Identify which cell holds the provided text, then report its [X, Y] central coordinate. 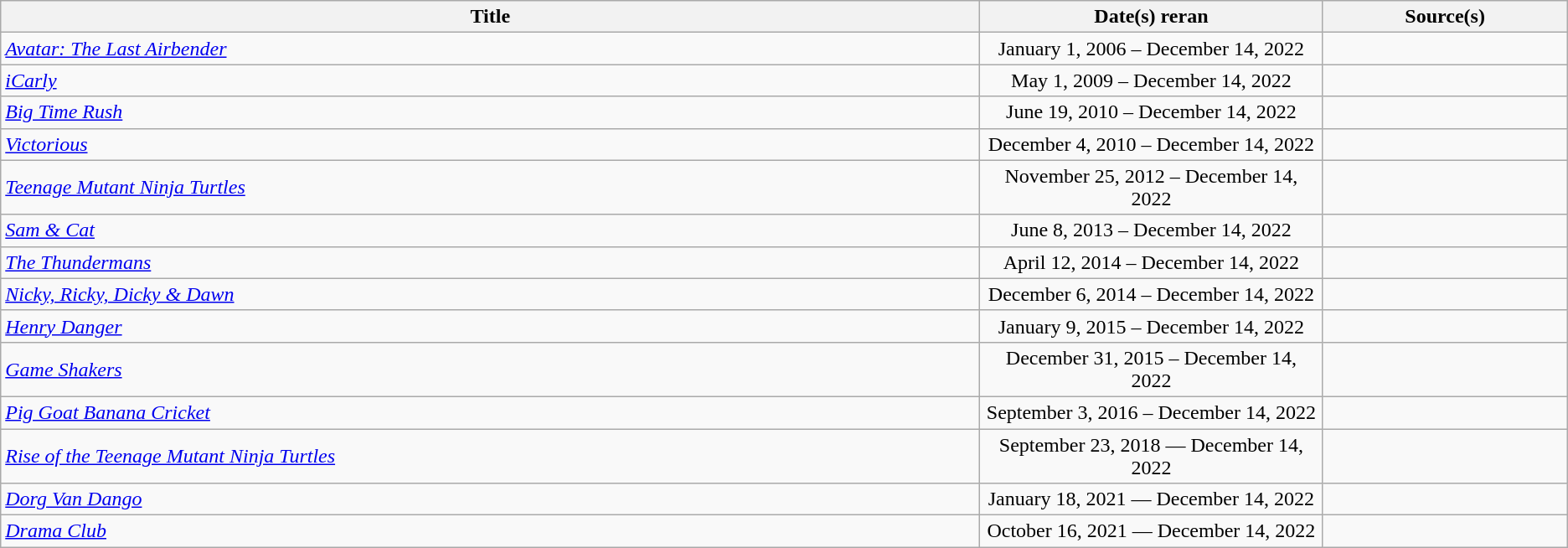
Nicky, Ricky, Dicky & Dawn [491, 294]
January 9, 2015 – December 14, 2022 [1151, 326]
January 1, 2006 – December 14, 2022 [1151, 49]
Drama Club [491, 531]
Victorious [491, 144]
Game Shakers [491, 369]
December 31, 2015 – December 14, 2022 [1151, 369]
June 19, 2010 – December 14, 2022 [1151, 112]
September 3, 2016 – December 14, 2022 [1151, 412]
October 16, 2021 ― December 14, 2022 [1151, 531]
Rise of the Teenage Mutant Ninja Turtles [491, 456]
December 4, 2010 – December 14, 2022 [1151, 144]
Big Time Rush [491, 112]
April 12, 2014 – December 14, 2022 [1151, 262]
May 1, 2009 – December 14, 2022 [1151, 80]
September 23, 2018 — December 14, 2022 [1151, 456]
Dorg Van Dango [491, 499]
The Thundermans [491, 262]
December 6, 2014 – December 14, 2022 [1151, 294]
November 25, 2012 – December 14, 2022 [1151, 188]
Title [491, 17]
Date(s) reran [1151, 17]
Pig Goat Banana Cricket [491, 412]
Henry Danger [491, 326]
June 8, 2013 – December 14, 2022 [1151, 230]
January 18, 2021 ― December 14, 2022 [1151, 499]
Source(s) [1445, 17]
Teenage Mutant Ninja Turtles [491, 188]
Sam & Cat [491, 230]
iCarly [491, 80]
Avatar: The Last Airbender [491, 49]
